Detect which cell encompasses the target text, then output its (x, y) center coordinate. 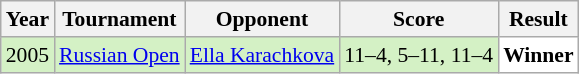
Score (418, 19)
Opponent (262, 19)
Russian Open (120, 55)
Result (538, 19)
Ella Karachkova (262, 55)
2005 (28, 55)
Tournament (120, 19)
11–4, 5–11, 11–4 (418, 55)
Year (28, 19)
Winner (538, 55)
